Output the (X, Y) coordinate of the center of the cell containing the given text.  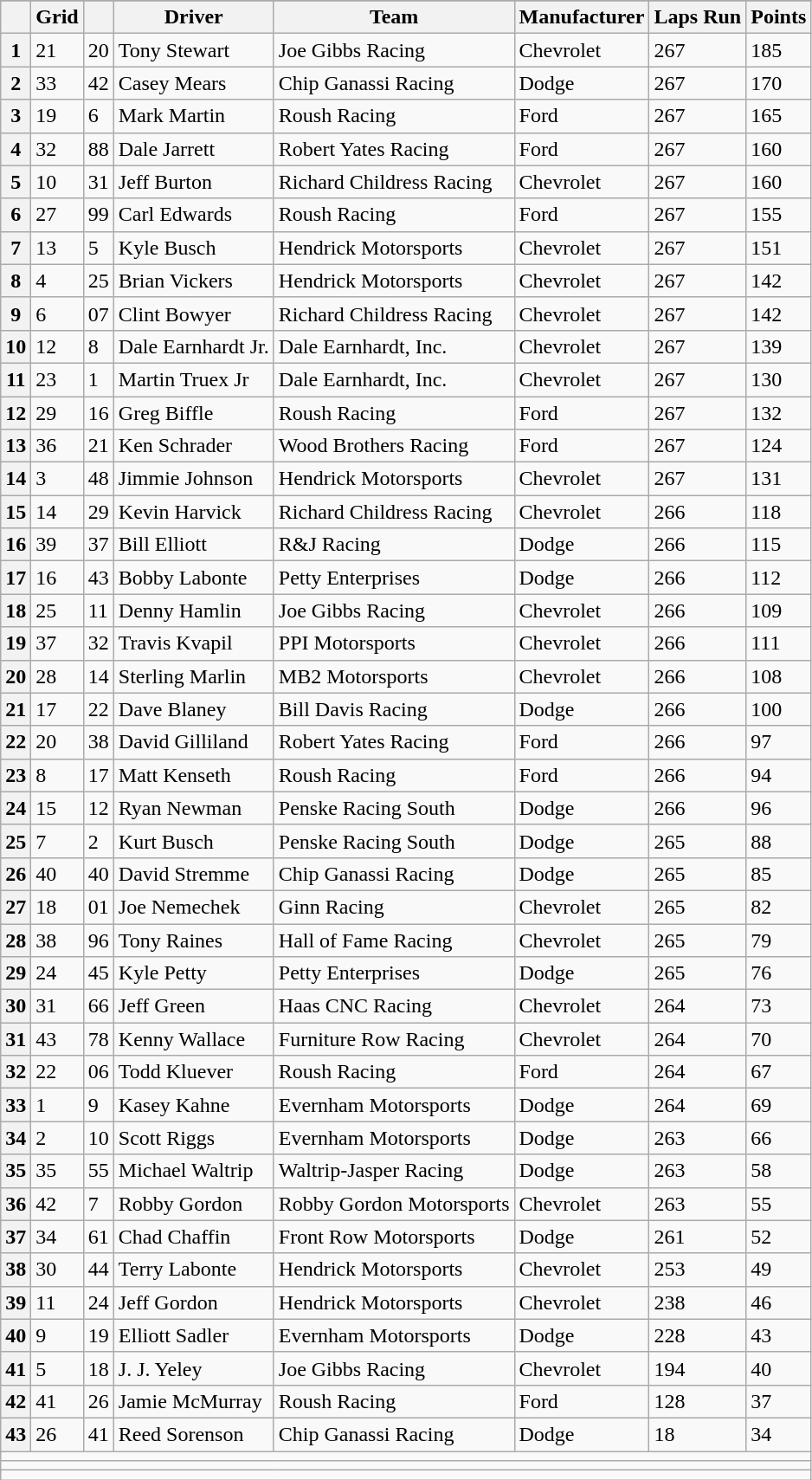
Kurt Busch (194, 841)
Travis Kvapil (194, 643)
132 (779, 413)
PPI Motorsports (394, 643)
Tony Stewart (194, 50)
70 (779, 1039)
139 (779, 346)
Front Row Motorsports (394, 1237)
Reed Sorenson (194, 1434)
Chad Chaffin (194, 1237)
Brian Vickers (194, 281)
Sterling Marlin (194, 676)
253 (698, 1270)
76 (779, 973)
Mark Martin (194, 116)
Ken Schrader (194, 446)
155 (779, 215)
Points (779, 17)
100 (779, 709)
49 (779, 1270)
52 (779, 1237)
48 (99, 479)
Kyle Petty (194, 973)
Dale Jarrett (194, 149)
112 (779, 578)
Kenny Wallace (194, 1039)
Michael Waltrip (194, 1171)
109 (779, 611)
MB2 Motorsports (394, 676)
108 (779, 676)
131 (779, 479)
Tony Raines (194, 940)
Bill Elliott (194, 545)
97 (779, 742)
261 (698, 1237)
Haas CNC Racing (394, 1006)
Kasey Kahne (194, 1105)
Joe Nemechek (194, 907)
45 (99, 973)
228 (698, 1335)
Ginn Racing (394, 907)
Jamie McMurray (194, 1401)
170 (779, 83)
Todd Kluever (194, 1072)
Carl Edwards (194, 215)
Kyle Busch (194, 248)
06 (99, 1072)
Denny Hamlin (194, 611)
85 (779, 874)
Elliott Sadler (194, 1335)
128 (698, 1401)
Matt Kenseth (194, 775)
Jeff Gordon (194, 1302)
58 (779, 1171)
Casey Mears (194, 83)
194 (698, 1368)
130 (779, 379)
Martin Truex Jr (194, 379)
78 (99, 1039)
01 (99, 907)
Dale Earnhardt Jr. (194, 346)
165 (779, 116)
Laps Run (698, 17)
Scott Riggs (194, 1138)
David Stremme (194, 874)
118 (779, 512)
Team (394, 17)
Bobby Labonte (194, 578)
79 (779, 940)
Jeff Burton (194, 182)
Robby Gordon (194, 1204)
J. J. Yeley (194, 1368)
111 (779, 643)
Furniture Row Racing (394, 1039)
61 (99, 1237)
82 (779, 907)
R&J Racing (394, 545)
Kevin Harvick (194, 512)
Hall of Fame Racing (394, 940)
Wood Brothers Racing (394, 446)
Terry Labonte (194, 1270)
124 (779, 446)
185 (779, 50)
Dave Blaney (194, 709)
46 (779, 1302)
99 (99, 215)
44 (99, 1270)
David Gilliland (194, 742)
07 (99, 313)
Driver (194, 17)
Clint Bowyer (194, 313)
Grid (57, 17)
Robby Gordon Motorsports (394, 1204)
151 (779, 248)
Ryan Newman (194, 808)
238 (698, 1302)
69 (779, 1105)
Waltrip-Jasper Racing (394, 1171)
Bill Davis Racing (394, 709)
115 (779, 545)
Jeff Green (194, 1006)
94 (779, 775)
73 (779, 1006)
Manufacturer (582, 17)
Greg Biffle (194, 413)
Jimmie Johnson (194, 479)
67 (779, 1072)
